Determine the [x, y] coordinate at the center of the cell enclosing the given text.  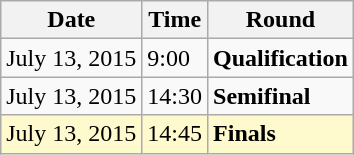
14:30 [175, 96]
14:45 [175, 134]
Round [281, 20]
Date [72, 20]
9:00 [175, 58]
Semifinal [281, 96]
Qualification [281, 58]
Finals [281, 134]
Time [175, 20]
